Detect which cell encompasses the target text, then output its [x, y] center coordinate. 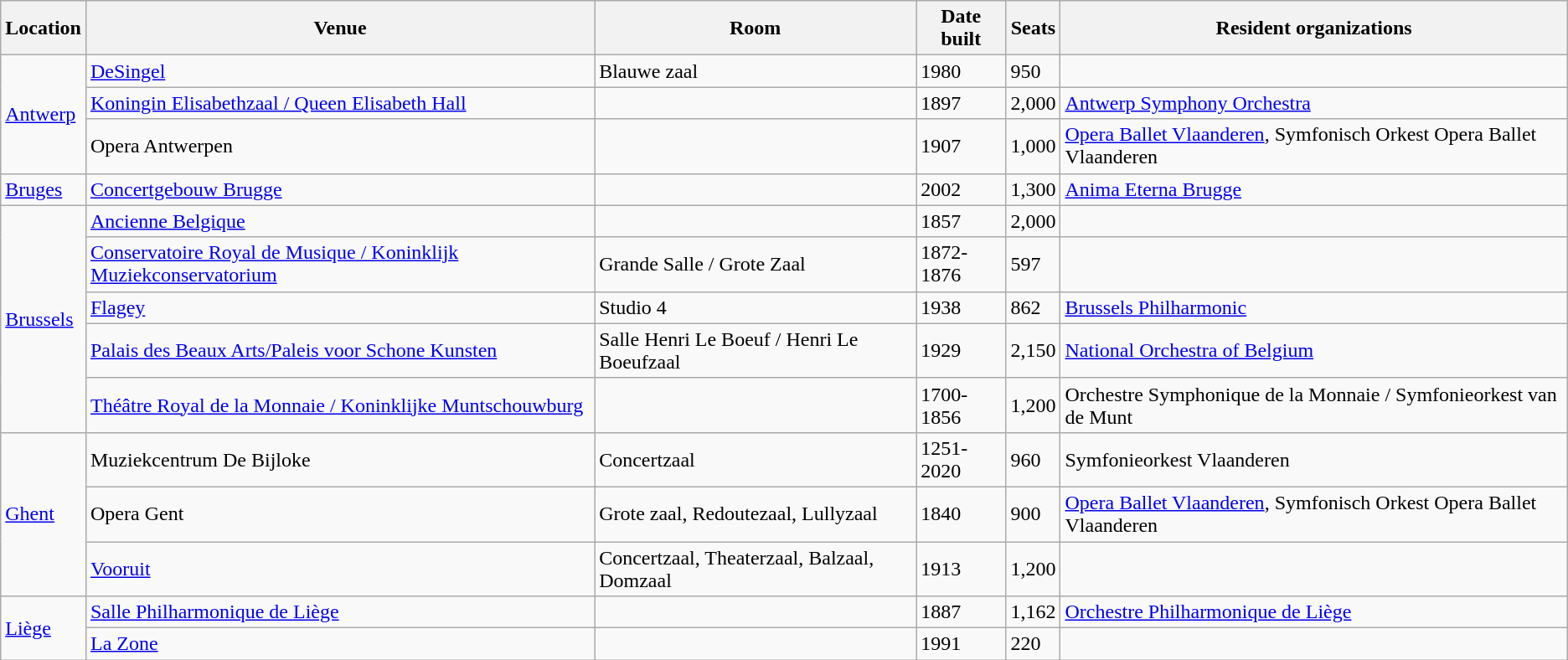
1,300 [1034, 189]
Théâtre Royal de la Monnaie / Koninklijke Muntschouwburg [340, 405]
597 [1034, 265]
950 [1034, 71]
Flagey [340, 307]
1980 [962, 71]
Brussels [44, 318]
862 [1034, 307]
Ancienne Belgique [340, 221]
1857 [962, 221]
Liège [44, 628]
1840 [962, 514]
Salle Philharmonique de Liège [340, 612]
1913 [962, 568]
Grote zaal, Redoutezaal, Lullyzaal [756, 514]
Vooruit [340, 568]
Anima Eterna Brugge [1313, 189]
La Zone [340, 644]
Grande Salle / Grote Zaal [756, 265]
Orchestre Symphonique de la Monnaie / Symfonieorkest van de Munt [1313, 405]
Opera Gent [340, 514]
1872-1876 [962, 265]
Muziekcentrum De Bijloke [340, 459]
1700-1856 [962, 405]
1897 [962, 103]
Antwerp [44, 114]
1887 [962, 612]
Bruges [44, 189]
Koningin Elisabethzaal / Queen Elisabeth Hall [340, 103]
Location [44, 28]
960 [1034, 459]
Concertzaal [756, 459]
1251-2020 [962, 459]
Opera Antwerpen [340, 146]
Venue [340, 28]
Symfonieorkest Vlaanderen [1313, 459]
Conservatoire Royal de Musique / Koninklijk Muziekconservatorium [340, 265]
1907 [962, 146]
1991 [962, 644]
220 [1034, 644]
1938 [962, 307]
2,150 [1034, 350]
Salle Henri Le Boeuf / Henri Le Boeufzaal [756, 350]
Concertzaal, Theaterzaal, Balzaal, Domzaal [756, 568]
1,162 [1034, 612]
Studio 4 [756, 307]
1929 [962, 350]
Date built [962, 28]
Antwerp Symphony Orchestra [1313, 103]
Ghent [44, 514]
Palais des Beaux Arts/Paleis voor Schone Kunsten [340, 350]
2002 [962, 189]
Concertgebouw Brugge [340, 189]
Room [756, 28]
Resident organizations [1313, 28]
Seats [1034, 28]
1,000 [1034, 146]
900 [1034, 514]
Blauwe zaal [756, 71]
National Orchestra of Belgium [1313, 350]
DeSingel [340, 71]
Orchestre Philharmonique de Liège [1313, 612]
Brussels Philharmonic [1313, 307]
